Scan for the cell matching the given text and deliver its [x, y] coordinate at center. 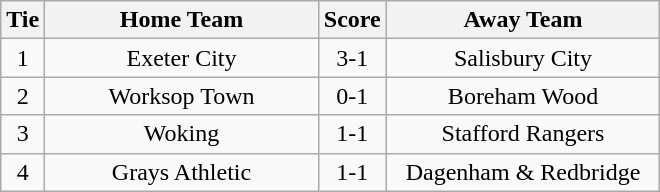
3-1 [352, 58]
Woking [182, 134]
Home Team [182, 20]
1 [23, 58]
Score [352, 20]
Grays Athletic [182, 172]
Salisbury City [523, 58]
Boreham Wood [523, 96]
4 [23, 172]
Tie [23, 20]
Worksop Town [182, 96]
Dagenham & Redbridge [523, 172]
3 [23, 134]
Exeter City [182, 58]
2 [23, 96]
Away Team [523, 20]
Stafford Rangers [523, 134]
0-1 [352, 96]
